Detect which cell encompasses the target text, then output its [x, y] center coordinate. 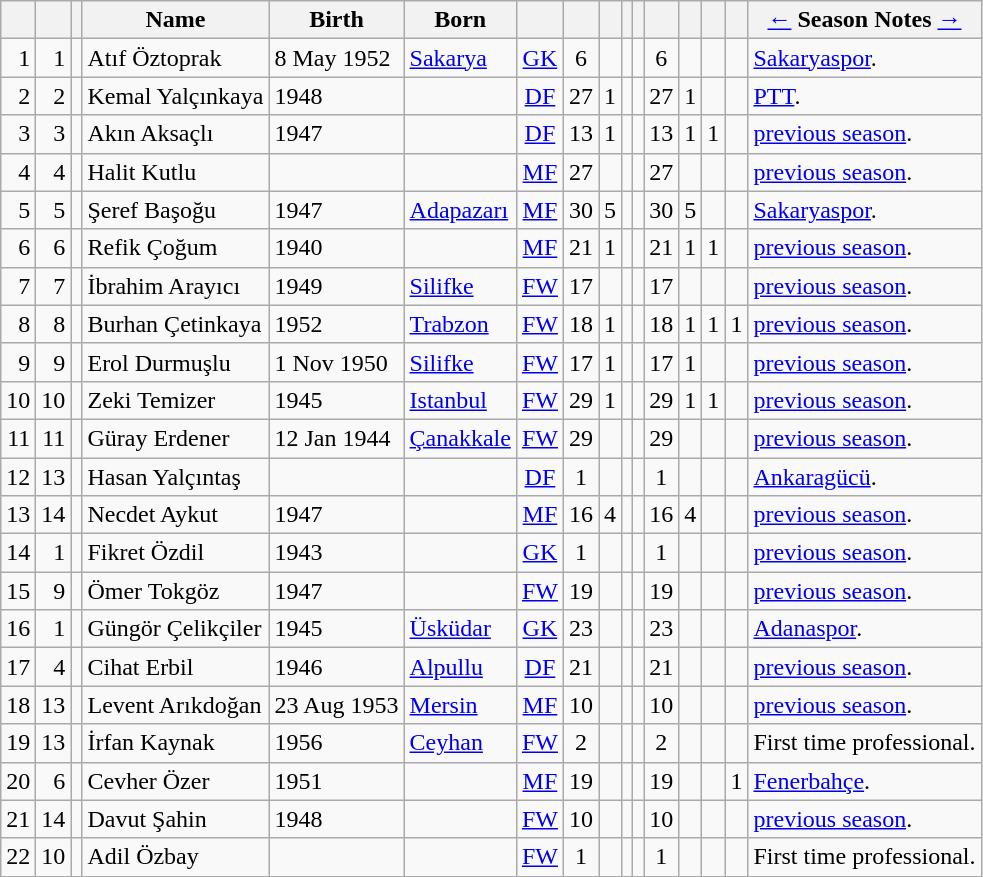
Kemal Yalçınkaya [176, 96]
Hasan Yalçıntaş [176, 477]
← Season Notes → [864, 20]
1943 [336, 553]
Adil Özbay [176, 857]
1949 [336, 286]
Name [176, 20]
22 [18, 857]
Istanbul [460, 400]
Zeki Temizer [176, 400]
Sakarya [460, 58]
Trabzon [460, 324]
Adapazarı [460, 210]
12 Jan 1944 [336, 438]
Born [460, 20]
İbrahim Arayıcı [176, 286]
Davut Şahin [176, 819]
Fenerbahçe. [864, 781]
1951 [336, 781]
Güngör Çelikçiler [176, 629]
Alpullu [460, 667]
Birth [336, 20]
Ceyhan [460, 743]
1952 [336, 324]
Şeref Başoğu [176, 210]
Mersin [460, 705]
15 [18, 591]
Levent Arıkdoğan [176, 705]
Adanaspor. [864, 629]
Cevher Özer [176, 781]
1940 [336, 248]
Ankaragücü. [864, 477]
Cihat Erbil [176, 667]
Güray Erdener [176, 438]
Erol Durmuşlu [176, 362]
Burhan Çetinkaya [176, 324]
Atıf Öztoprak [176, 58]
1 Nov 1950 [336, 362]
Fikret Özdil [176, 553]
23 Aug 1953 [336, 705]
Çanakkale [460, 438]
Üsküdar [460, 629]
Halit Kutlu [176, 172]
Refik Çoğum [176, 248]
20 [18, 781]
İrfan Kaynak [176, 743]
1956 [336, 743]
Akın Aksaçlı [176, 134]
Ömer Tokgöz [176, 591]
Necdet Aykut [176, 515]
1946 [336, 667]
PTT. [864, 96]
12 [18, 477]
8 May 1952 [336, 58]
